Detect which cell encompasses the target text, then output its (X, Y) center coordinate. 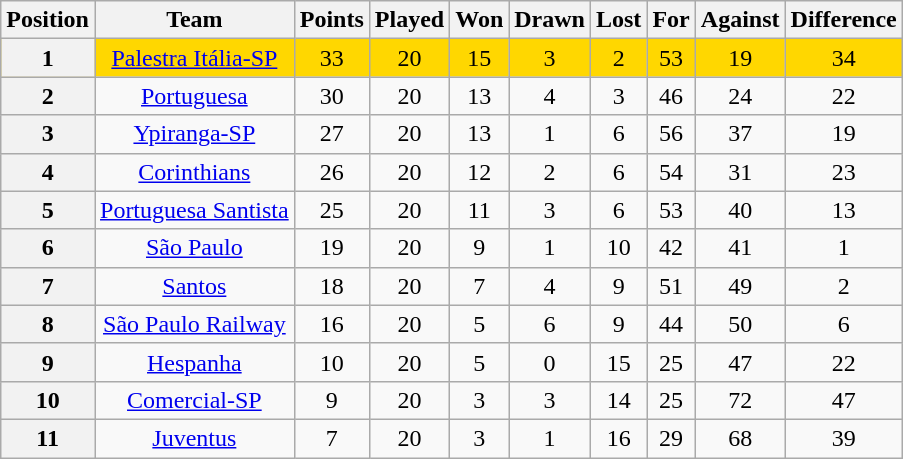
31 (740, 172)
40 (740, 210)
Points (332, 20)
23 (844, 172)
Played (409, 20)
Won (480, 20)
Palestra Itália-SP (194, 58)
São Paulo (194, 248)
Portuguesa Santista (194, 210)
42 (671, 248)
Juventus (194, 438)
Team (194, 20)
33 (332, 58)
26 (332, 172)
29 (671, 438)
Against (740, 20)
44 (671, 324)
27 (332, 134)
12 (480, 172)
0 (550, 362)
Corinthians (194, 172)
37 (740, 134)
Santos (194, 286)
8 (48, 324)
39 (844, 438)
São Paulo Railway (194, 324)
72 (740, 400)
18 (332, 286)
24 (740, 96)
Comercial-SP (194, 400)
Position (48, 20)
Ypiranga-SP (194, 134)
30 (332, 96)
For (671, 20)
Lost (618, 20)
56 (671, 134)
41 (740, 248)
Drawn (550, 20)
54 (671, 172)
14 (618, 400)
49 (740, 286)
68 (740, 438)
34 (844, 58)
Hespanha (194, 362)
46 (671, 96)
Difference (844, 20)
50 (740, 324)
51 (671, 286)
Portuguesa (194, 96)
